Return [x, y] of the center of cell containing provided text 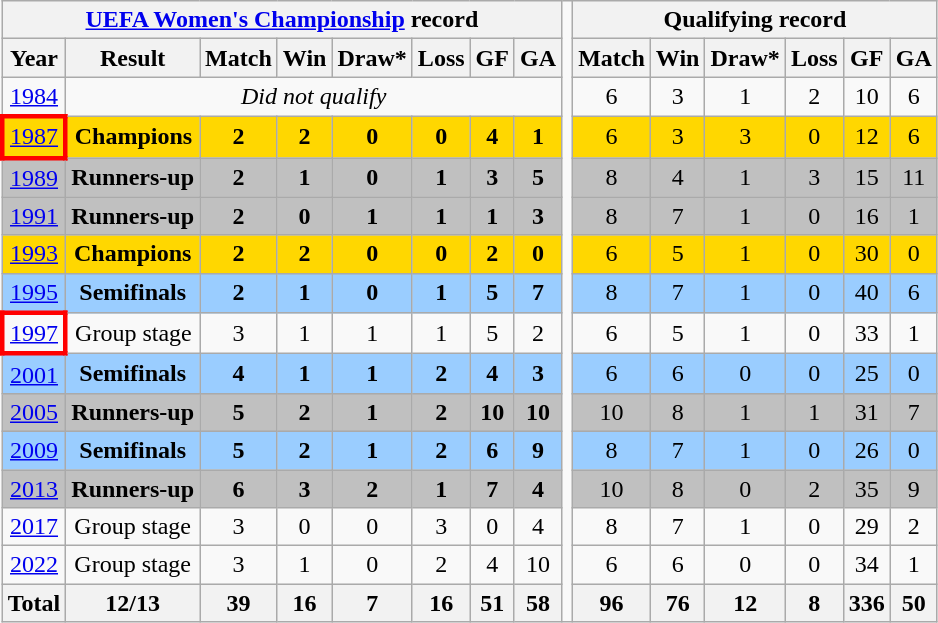
96 [612, 603]
76 [678, 603]
1993 [34, 254]
34 [866, 565]
11 [914, 178]
Did not qualify [314, 97]
336 [866, 603]
2013 [34, 489]
1987 [34, 136]
51 [492, 603]
1991 [34, 216]
26 [866, 450]
1989 [34, 178]
1984 [34, 97]
Result [133, 58]
12/13 [133, 603]
15 [866, 178]
1995 [34, 293]
30 [866, 254]
35 [866, 489]
29 [866, 527]
39 [239, 603]
2009 [34, 450]
58 [538, 603]
Year [34, 58]
2005 [34, 412]
25 [866, 374]
40 [866, 293]
31 [866, 412]
2017 [34, 527]
UEFA Women's Championship record [282, 20]
Total [34, 603]
2001 [34, 374]
Qualifying record [756, 20]
33 [866, 334]
1997 [34, 334]
50 [914, 603]
2022 [34, 565]
